Find where the given text appears and provide that cell's center as (x, y) coordinate. 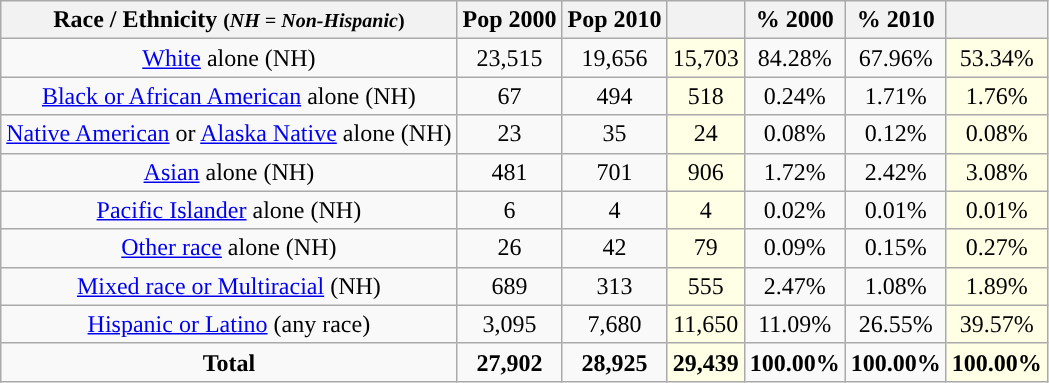
84.28% (794, 58)
Mixed race or Multiracial (NH) (229, 286)
Other race alone (NH) (229, 248)
518 (706, 96)
Pacific Islander alone (NH) (229, 210)
23,515 (510, 58)
White alone (NH) (229, 58)
313 (614, 286)
11,650 (706, 324)
15,703 (706, 58)
1.89% (996, 286)
Asian alone (NH) (229, 172)
2.42% (896, 172)
Total (229, 362)
26.55% (896, 324)
701 (614, 172)
Race / Ethnicity (NH = Non-Hispanic) (229, 20)
24 (706, 134)
53.34% (996, 58)
481 (510, 172)
67 (510, 96)
% 2000 (794, 20)
67.96% (896, 58)
1.71% (896, 96)
1.72% (794, 172)
906 (706, 172)
2.47% (794, 286)
26 (510, 248)
27,902 (510, 362)
19,656 (614, 58)
3.08% (996, 172)
42 (614, 248)
35 (614, 134)
0.12% (896, 134)
1.08% (896, 286)
689 (510, 286)
79 (706, 248)
0.15% (896, 248)
Hispanic or Latino (any race) (229, 324)
11.09% (794, 324)
28,925 (614, 362)
39.57% (996, 324)
6 (510, 210)
29,439 (706, 362)
23 (510, 134)
0.02% (794, 210)
Black or African American alone (NH) (229, 96)
555 (706, 286)
494 (614, 96)
1.76% (996, 96)
0.09% (794, 248)
% 2010 (896, 20)
Pop 2000 (510, 20)
Native American or Alaska Native alone (NH) (229, 134)
0.27% (996, 248)
3,095 (510, 324)
0.24% (794, 96)
7,680 (614, 324)
Pop 2010 (614, 20)
